Find where the given text appears and provide that cell's center as [X, Y] coordinate. 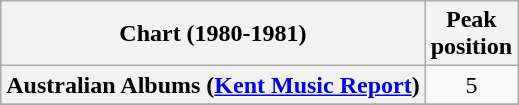
5 [471, 85]
Peak position [471, 34]
Australian Albums (Kent Music Report) [213, 85]
Chart (1980-1981) [213, 34]
